Pinpoint the cell where the given text exists, returning its (X, Y) midpoint coordinate. 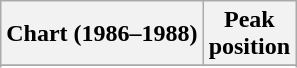
Chart (1986–1988) (102, 34)
Peakposition (249, 34)
